Pinpoint the cell where the given text exists, returning its (X, Y) midpoint coordinate. 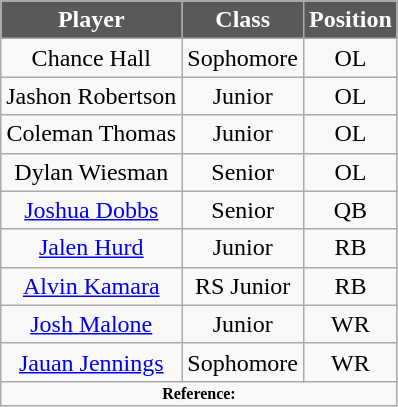
Josh Malone (92, 324)
Jashon Robertson (92, 96)
Joshua Dobbs (92, 210)
Coleman Thomas (92, 134)
Reference: (200, 393)
Jalen Hurd (92, 248)
Position (351, 20)
Alvin Kamara (92, 286)
Player (92, 20)
Chance Hall (92, 58)
Dylan Wiesman (92, 172)
Class (243, 20)
Jauan Jennings (92, 362)
RS Junior (243, 286)
QB (351, 210)
